Extract the (X, Y) coordinate from the center of the cell holding the provided text.  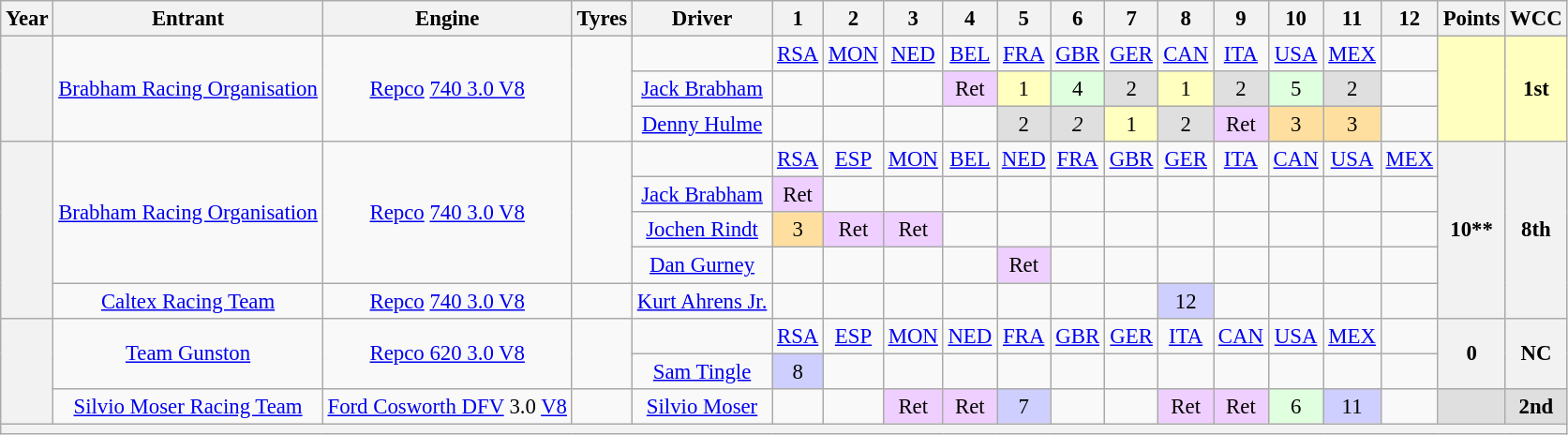
Silvio Moser Racing Team (187, 406)
10 (1295, 19)
NC (1536, 352)
Sam Tingle (701, 371)
Dan Gurney (701, 265)
Ford Cosworth DFV 3.0 V8 (447, 406)
0 (1471, 352)
10** (1471, 230)
Entrant (187, 19)
WCC (1536, 19)
2nd (1536, 406)
Points (1471, 19)
Tyres (602, 19)
Repco 620 3.0 V8 (447, 352)
Engine (447, 19)
Year (27, 19)
Denny Hulme (701, 125)
Kurt Ahrens Jr. (701, 301)
Team Gunston (187, 352)
1st (1536, 90)
Driver (701, 19)
Silvio Moser (701, 406)
Jochen Rindt (701, 230)
8th (1536, 230)
9 (1241, 19)
Caltex Racing Team (187, 301)
